Provide the [x, y] coordinate of the cell's center where the given text is located.  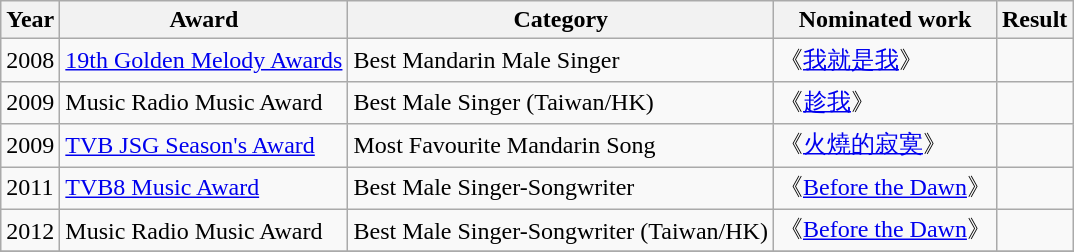
TVB8 Music Award [204, 188]
2008 [30, 60]
《趁我》 [884, 102]
Result [1034, 20]
《火燒的寂寞》 [884, 146]
Most Favourite Mandarin Song [560, 146]
Nominated work [884, 20]
2012 [30, 230]
Best Male Singer-Songwriter [560, 188]
19th Golden Melody Awards [204, 60]
Year [30, 20]
Best Male Singer-Songwriter (Taiwan/HK) [560, 230]
Category [560, 20]
Award [204, 20]
TVB JSG Season's Award [204, 146]
Best Male Singer (Taiwan/HK) [560, 102]
2011 [30, 188]
《我就是我》 [884, 60]
Best Mandarin Male Singer [560, 60]
